Scan for the cell matching the given text and deliver its (X, Y) coordinate at center. 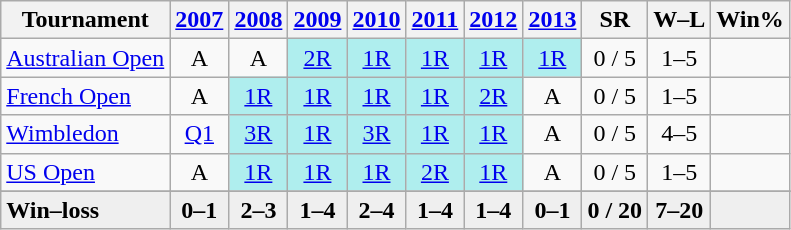
2008 (258, 20)
Win–loss (86, 210)
Tournament (86, 20)
Australian Open (86, 58)
Win% (750, 20)
French Open (86, 96)
Q1 (200, 134)
2007 (200, 20)
Wimbledon (86, 134)
2010 (376, 20)
US Open (86, 172)
2012 (494, 20)
2–4 (376, 210)
2–3 (258, 210)
W–L (680, 20)
2013 (552, 20)
SR (615, 20)
0 / 20 (615, 210)
7–20 (680, 210)
2011 (435, 20)
4–5 (680, 134)
2009 (318, 20)
